Return (x, y) of the center of cell containing provided text 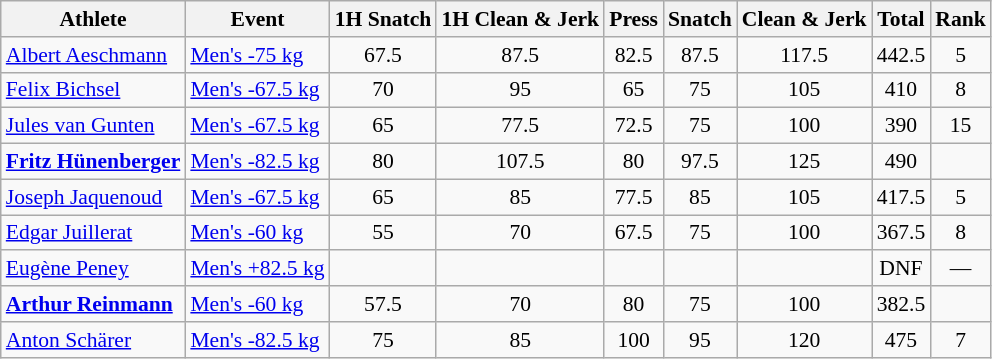
Men's -75 kg (257, 55)
Rank (960, 19)
117.5 (804, 55)
Men's +82.5 kg (257, 269)
120 (804, 340)
— (960, 269)
82.5 (634, 55)
97.5 (700, 162)
Albert Aeschmann (94, 55)
Press (634, 19)
55 (384, 233)
382.5 (902, 304)
Snatch (700, 19)
410 (902, 90)
Joseph Jaquenoud (94, 197)
107.5 (520, 162)
Total (902, 19)
442.5 (902, 55)
Arthur Reinmann (94, 304)
367.5 (902, 233)
72.5 (634, 126)
Eugène Peney (94, 269)
Clean & Jerk (804, 19)
Felix Bichsel (94, 90)
475 (902, 340)
125 (804, 162)
57.5 (384, 304)
390 (902, 126)
Fritz Hünenberger (94, 162)
490 (902, 162)
15 (960, 126)
Event (257, 19)
Edgar Juillerat (94, 233)
7 (960, 340)
1H Snatch (384, 19)
Athlete (94, 19)
DNF (902, 269)
417.5 (902, 197)
1H Clean & Jerk (520, 19)
Anton Schärer (94, 340)
Jules van Gunten (94, 126)
